Return (X, Y) of the center of cell containing provided text 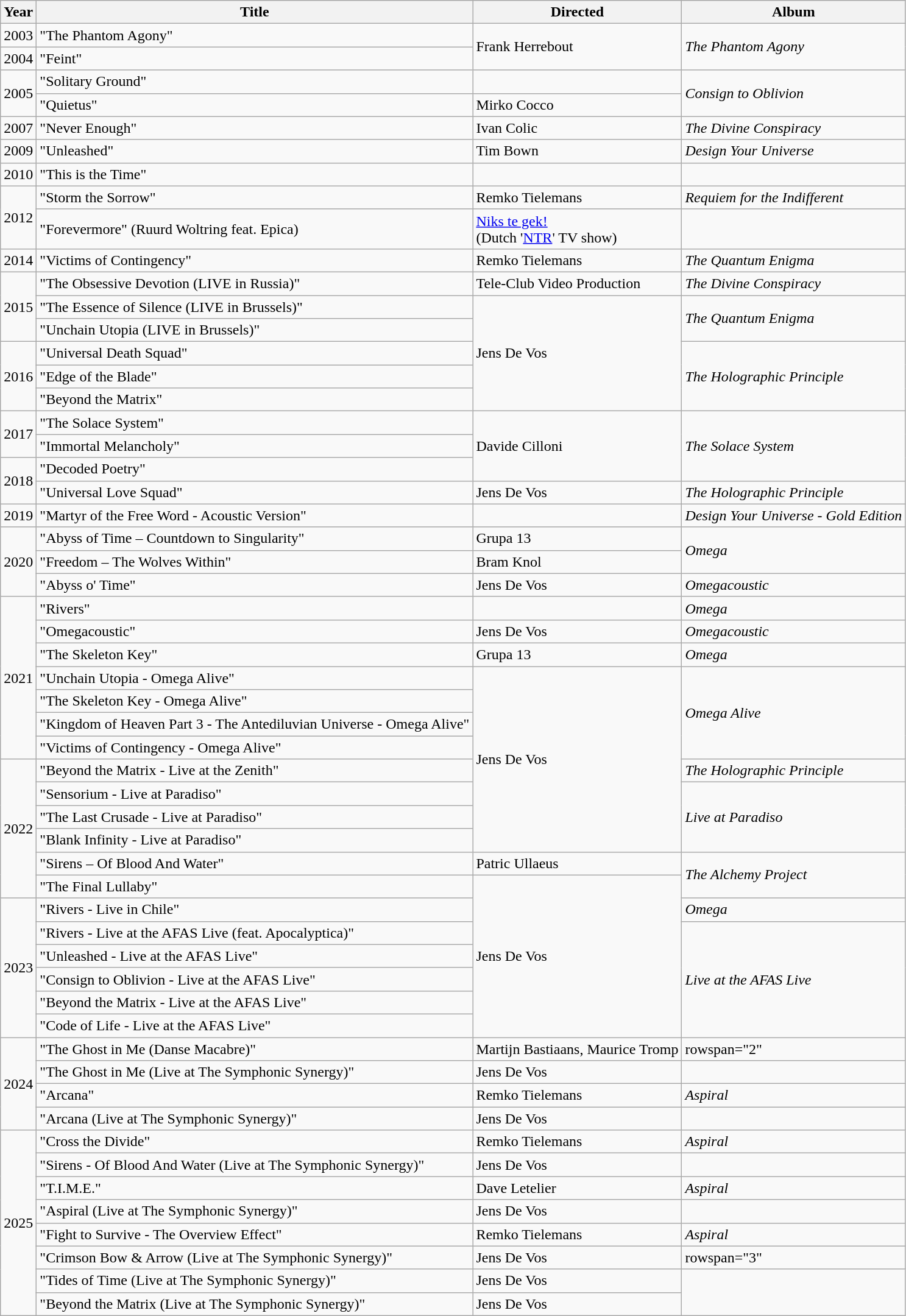
Mirko Cocco (578, 105)
"Rivers - Live in Chile" (255, 910)
"Sirens – Of Blood And Water" (255, 863)
"The Obsessive Devotion (LIVE in Russia)" (255, 283)
"Victims of Contingency" (255, 260)
2017 (18, 434)
"Freedom – The Wolves Within" (255, 562)
"The Solace System" (255, 423)
"Aspiral (Live at The Symphonic Synergy)" (255, 1211)
Title (255, 12)
The Solace System (793, 446)
Niks te gek!(Dutch 'NTR' TV show) (578, 229)
"Forevermore" (Ruurd Woltring feat. Epica) (255, 229)
"Universal Love Squad" (255, 492)
Live at the AFAS Live (793, 979)
"This is the Time" (255, 174)
"Unleashed" (255, 151)
Requiem for the Indifferent (793, 197)
2004 (18, 58)
"Code of Life - Live at the AFAS Live" (255, 1025)
2021 (18, 677)
2014 (18, 260)
2009 (18, 151)
"Unchain Utopia - Omega Alive" (255, 678)
"Abyss of Time – Countdown to Singularity" (255, 539)
"The Final Lullaby" (255, 886)
"Fight to Survive - The Overview Effect" (255, 1234)
2024 (18, 1083)
"The Ghost in Me (Danse Macabre)" (255, 1049)
2020 (18, 562)
rowspan="3" (793, 1258)
Bram Knol (578, 562)
"Beyond the Matrix" (255, 400)
"Consign to Oblivion - Live at the AFAS Live" (255, 979)
The Phantom Agony (793, 47)
"Arcana" (255, 1095)
Directed (578, 12)
Dave Letelier (578, 1188)
"Decoded Poetry" (255, 469)
Design Your Universe - Gold Edition (793, 515)
"The Essence of Silence (LIVE in Brussels)" (255, 306)
Design Your Universe (793, 151)
Album (793, 12)
Ivan Colic (578, 128)
"Solitary Ground" (255, 82)
"Crimson Bow & Arrow (Live at The Symphonic Synergy)" (255, 1258)
"Cross the Divide" (255, 1142)
Consign to Oblivion (793, 93)
2018 (18, 481)
"The Last Crusade - Live at Paradiso" (255, 817)
"Sirens - Of Blood And Water (Live at The Symphonic Synergy)" (255, 1165)
2022 (18, 829)
Tele-Club Video Production (578, 283)
Martijn Bastiaans, Maurice Tromp (578, 1049)
"Omegacoustic" (255, 631)
2007 (18, 128)
"Beyond the Matrix (Live at The Symphonic Synergy)" (255, 1304)
"The Ghost in Me (Live at The Symphonic Synergy)" (255, 1072)
"Feint" (255, 58)
"Never Enough" (255, 128)
"Arcana (Live at The Symphonic Synergy)" (255, 1119)
"T.I.M.E." (255, 1188)
2015 (18, 306)
2010 (18, 174)
Live at Paradiso (793, 817)
"Rivers - Live at the AFAS Live (feat. Apocalyptica)" (255, 933)
"Edge of the Blade" (255, 377)
"Victims of Contingency - Omega Alive" (255, 748)
Davide Cilloni (578, 446)
rowspan="2" (793, 1049)
"Quietus" (255, 105)
2023 (18, 968)
2005 (18, 93)
2003 (18, 35)
"Universal Death Squad" (255, 353)
"Rivers" (255, 608)
Patric Ullaeus (578, 863)
"Unchain Utopia (LIVE in Brussels)" (255, 330)
"The Skeleton Key" (255, 654)
"Tides of Time (Live at The Symphonic Synergy)" (255, 1281)
Tim Bown (578, 151)
"Sensorium - Live at Paradiso" (255, 794)
"Unleashed - Live at the AFAS Live" (255, 956)
"Kingdom of Heaven Part 3 - The Antediluvian Universe - Omega Alive" (255, 724)
"Martyr of the Free Word - Acoustic Version" (255, 515)
Year (18, 12)
"Immortal Melancholy" (255, 446)
2025 (18, 1223)
2016 (18, 377)
"Storm the Sorrow" (255, 197)
2012 (18, 217)
"Beyond the Matrix - Live at the AFAS Live" (255, 1002)
"Abyss o' Time" (255, 585)
"The Phantom Agony" (255, 35)
Frank Herrebout (578, 47)
"Blank Infinity - Live at Paradiso" (255, 840)
Omega Alive (793, 713)
The Alchemy Project (793, 875)
"The Skeleton Key - Omega Alive" (255, 701)
2019 (18, 515)
"Beyond the Matrix - Live at the Zenith" (255, 771)
